Extract the [x, y] coordinate from the center of the cell holding the provided text.  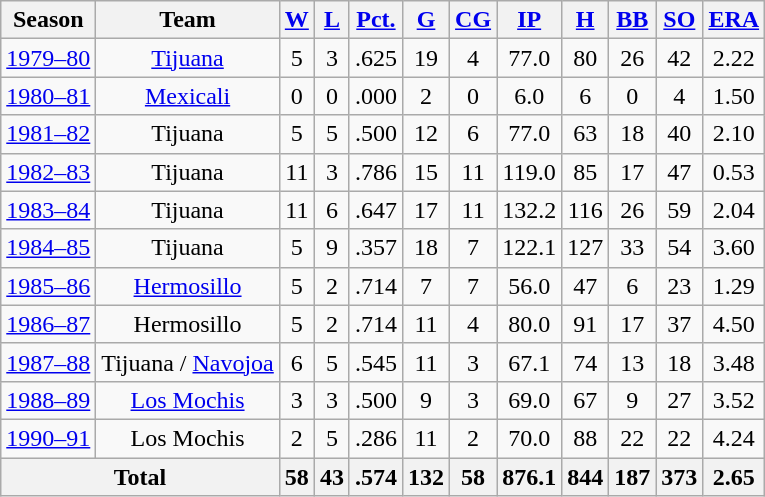
70.0 [530, 438]
Tijuana / Navojoa [188, 362]
59 [680, 210]
119.0 [530, 172]
SO [680, 20]
Season [48, 20]
54 [680, 248]
37 [680, 324]
BB [632, 20]
88 [586, 438]
844 [586, 477]
2.22 [734, 58]
Total [140, 477]
85 [586, 172]
80 [586, 58]
4.50 [734, 324]
63 [586, 134]
116 [586, 210]
42 [680, 58]
1.50 [734, 96]
127 [586, 248]
6.0 [530, 96]
Pct. [376, 20]
132.2 [530, 210]
187 [632, 477]
W [296, 20]
33 [632, 248]
80.0 [530, 324]
1986–87 [48, 324]
.000 [376, 96]
1983–84 [48, 210]
.647 [376, 210]
56.0 [530, 286]
69.0 [530, 400]
13 [632, 362]
1987–88 [48, 362]
3.48 [734, 362]
.625 [376, 58]
4.24 [734, 438]
3.60 [734, 248]
1988–89 [48, 400]
.574 [376, 477]
G [426, 20]
1981–82 [48, 134]
1982–83 [48, 172]
IP [530, 20]
0.53 [734, 172]
H [586, 20]
1985–86 [48, 286]
Mexicali [188, 96]
.786 [376, 172]
2.04 [734, 210]
19 [426, 58]
67 [586, 400]
74 [586, 362]
1979–80 [48, 58]
.286 [376, 438]
91 [586, 324]
15 [426, 172]
43 [332, 477]
2.10 [734, 134]
27 [680, 400]
67.1 [530, 362]
1980–81 [48, 96]
Team [188, 20]
1990–91 [48, 438]
1.29 [734, 286]
876.1 [530, 477]
.545 [376, 362]
132 [426, 477]
12 [426, 134]
2.65 [734, 477]
122.1 [530, 248]
23 [680, 286]
40 [680, 134]
1984–85 [48, 248]
.357 [376, 248]
CG [474, 20]
373 [680, 477]
3.52 [734, 400]
L [332, 20]
ERA [734, 20]
